Extract the [x, y] coordinate from the center of the cell holding the provided text.  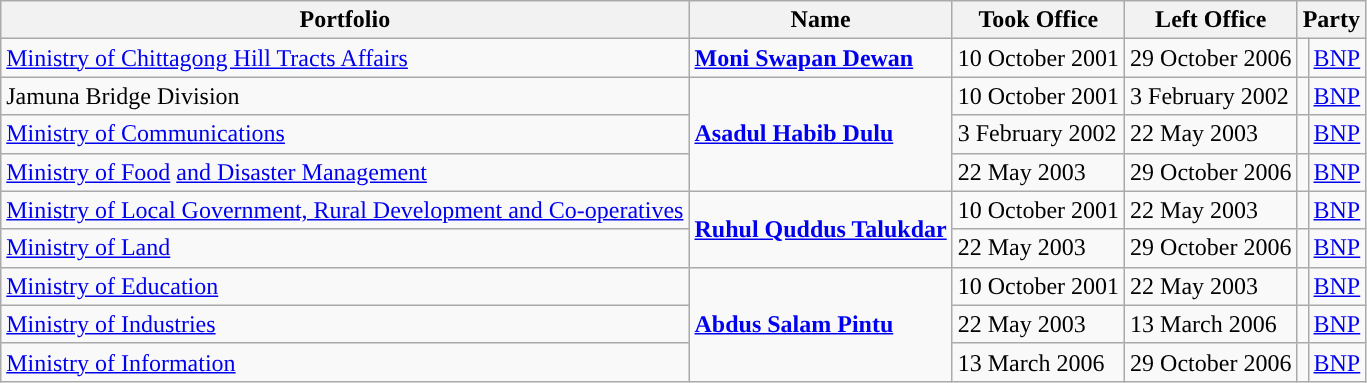
Ministry of Chittagong Hill Tracts Affairs [345, 58]
Portfolio [345, 20]
Ministry of Education [345, 286]
Ministry of Communications [345, 134]
Moni Swapan Dewan [820, 58]
Ministry of Food and Disaster Management [345, 172]
Took Office [1038, 20]
Name [820, 20]
Ministry of Local Government, Rural Development and Co-operatives [345, 210]
Ministry of Information [345, 362]
Asadul Habib Dulu [820, 134]
Jamuna Bridge Division [345, 96]
Ministry of Industries [345, 324]
Abdus Salam Pintu [820, 324]
Left Office [1211, 20]
Ministry of Land [345, 248]
Ruhul Quddus Talukdar [820, 229]
Party [1332, 20]
